Search for the cell housing the specified text and yield its (x, y) center coordinate. 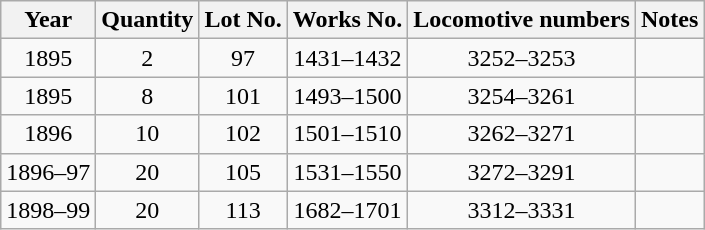
3252–3253 (522, 58)
1531–1550 (347, 172)
97 (243, 58)
3254–3261 (522, 96)
Works No. (347, 20)
3312–3331 (522, 210)
105 (243, 172)
Lot No. (243, 20)
2 (148, 58)
1682–1701 (347, 210)
10 (148, 134)
8 (148, 96)
1501–1510 (347, 134)
3262–3271 (522, 134)
3272–3291 (522, 172)
1493–1500 (347, 96)
Locomotive numbers (522, 20)
102 (243, 134)
113 (243, 210)
1431–1432 (347, 58)
Year (48, 20)
Notes (669, 20)
Quantity (148, 20)
1896–97 (48, 172)
1898–99 (48, 210)
101 (243, 96)
1896 (48, 134)
